Capture the cell that displays the provided text and extract its (X, Y) central coordinate. 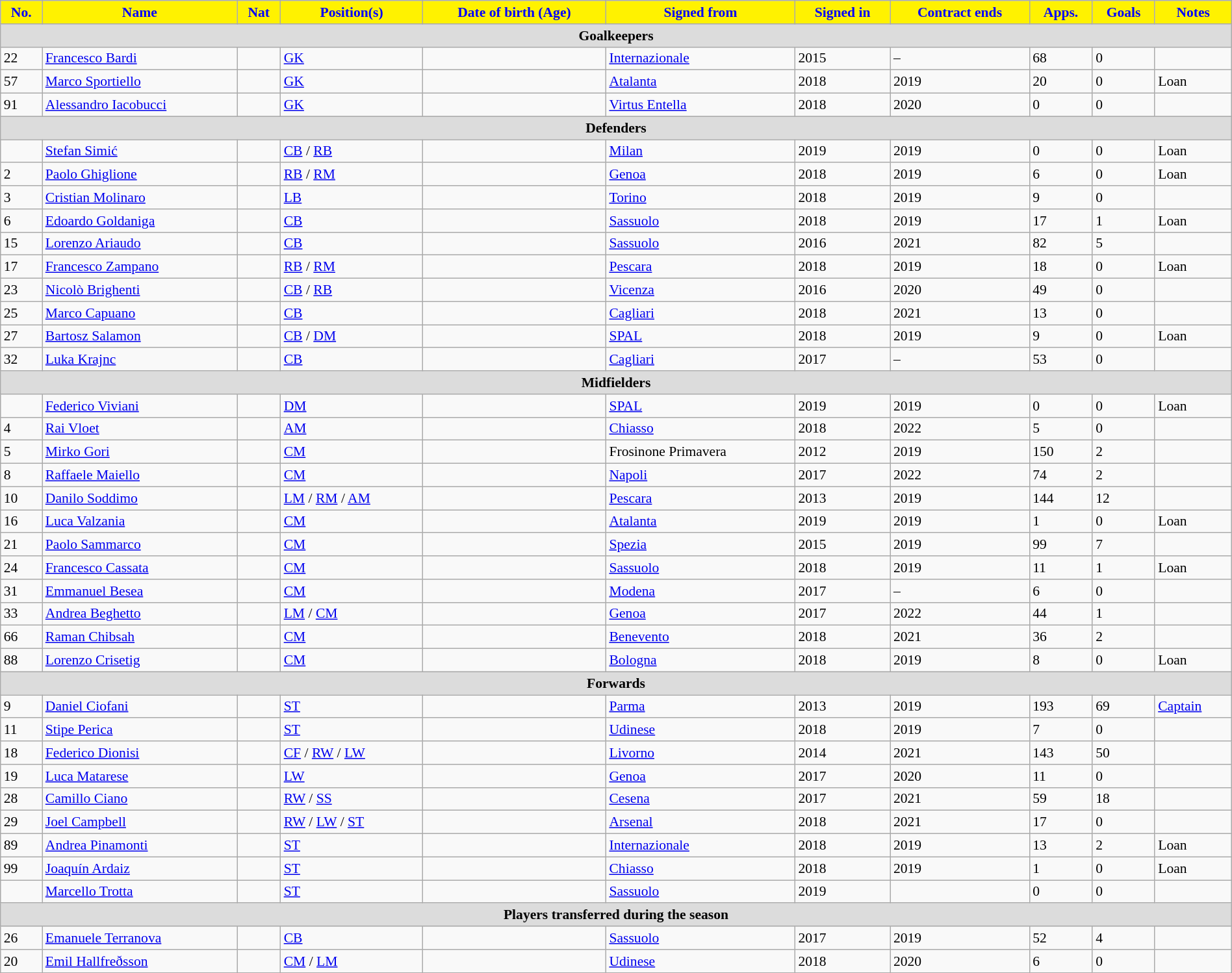
27 (21, 336)
50 (1123, 753)
Vicenza (700, 290)
143 (1060, 753)
88 (21, 661)
Luka Krajnc (140, 360)
24 (21, 568)
21 (21, 545)
LW (352, 776)
Alessandro Iacobucci (140, 105)
Goals (1123, 12)
AM (352, 429)
Francesco Bardi (140, 58)
Cristian Molinaro (140, 197)
Nicolò Brighenti (140, 290)
Notes (1193, 12)
44 (1060, 614)
Stefan Simić (140, 151)
No. (21, 12)
Francesco Zampano (140, 267)
Signed in (842, 12)
31 (21, 591)
193 (1060, 707)
LM / CM (352, 614)
Bartosz Salamon (140, 336)
Rai Vloet (140, 429)
Name (140, 12)
Stipe Perica (140, 730)
59 (1060, 799)
CB / DM (352, 336)
Joel Campbell (140, 822)
Nat (259, 12)
Paolo Sammarco (140, 545)
Camillo Ciano (140, 799)
Raffaele Maiello (140, 475)
CF / RW / LW (352, 753)
57 (21, 82)
52 (1060, 938)
Andrea Beghetto (140, 614)
53 (1060, 360)
Benevento (700, 637)
10 (21, 498)
12 (1123, 498)
Bologna (700, 661)
Goalkeepers (616, 36)
Emil Hallfreðsson (140, 961)
Andrea Pinamonti (140, 846)
LB (352, 197)
Torino (700, 197)
Lorenzo Crisetig (140, 661)
Emmanuel Besea (140, 591)
Virtus Entella (700, 105)
36 (1060, 637)
Spezia (700, 545)
Marcello Trotta (140, 892)
Napoli (700, 475)
28 (21, 799)
26 (21, 938)
Apps. (1060, 12)
Francesco Cassata (140, 568)
3 (21, 197)
Emanuele Terranova (140, 938)
89 (21, 846)
15 (21, 244)
Parma (700, 707)
33 (21, 614)
DM (352, 406)
LM / RM / AM (352, 498)
Marco Sportiello (140, 82)
25 (21, 313)
23 (21, 290)
144 (1060, 498)
Cesena (700, 799)
Signed from (700, 12)
Marco Capuano (140, 313)
Modena (700, 591)
Federico Viviani (140, 406)
Danilo Soddimo (140, 498)
Livorno (700, 753)
Midfielders (616, 383)
Luca Matarese (140, 776)
Daniel Ciofani (140, 707)
19 (21, 776)
RW / LW / ST (352, 822)
Captain (1193, 707)
Luca Valzania (140, 522)
Lorenzo Ariaudo (140, 244)
Arsenal (700, 822)
Joaquín Ardaiz (140, 868)
Contract ends (960, 12)
RW / SS (352, 799)
Players transferred during the season (616, 915)
29 (21, 822)
Frosinone Primavera (700, 452)
22 (21, 58)
Defenders (616, 128)
32 (21, 360)
2012 (842, 452)
74 (1060, 475)
Edoardo Goldaniga (140, 221)
Position(s) (352, 12)
69 (1123, 707)
Federico Dionisi (140, 753)
91 (21, 105)
Mirko Gori (140, 452)
150 (1060, 452)
16 (21, 522)
66 (21, 637)
2014 (842, 753)
CM / LM (352, 961)
Milan (700, 151)
68 (1060, 58)
Forwards (616, 683)
49 (1060, 290)
Raman Chibsah (140, 637)
Paolo Ghiglione (140, 175)
82 (1060, 244)
Date of birth (Age) (515, 12)
